Capture the cell that displays the provided text and extract its (X, Y) central coordinate. 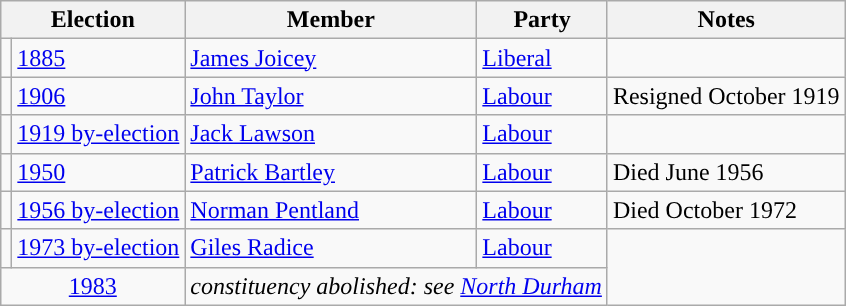
Resigned October 1919 (726, 96)
constituency abolished: see North Durham (396, 286)
1956 by-election (98, 210)
1906 (98, 96)
Died October 1972 (726, 210)
1885 (98, 58)
Norman Pentland (331, 210)
Member (331, 20)
Patrick Bartley (331, 172)
Giles Radice (331, 248)
Died June 1956 (726, 172)
John Taylor (331, 96)
James Joicey (331, 58)
1973 by-election (98, 248)
1919 by-election (98, 134)
1983 (93, 286)
Jack Lawson (331, 134)
Liberal (542, 58)
1950 (98, 172)
Notes (726, 20)
Election (93, 20)
Party (542, 20)
